Provide the (X, Y) coordinate of the cell's center where the given text is located.  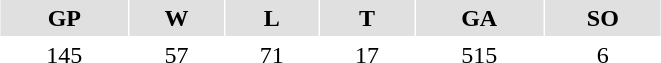
T (367, 18)
W (177, 18)
L (272, 18)
GA (479, 18)
GP (64, 18)
